Identify which cell holds the provided text, then report its [X, Y] central coordinate. 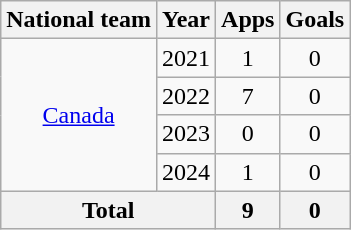
Canada [79, 115]
Total [108, 210]
9 [248, 210]
Year [186, 20]
2023 [186, 134]
National team [79, 20]
Goals [315, 20]
2024 [186, 172]
7 [248, 96]
Apps [248, 20]
2022 [186, 96]
2021 [186, 58]
